Locate the cell with the specified text and output its (x, y) center coordinate. 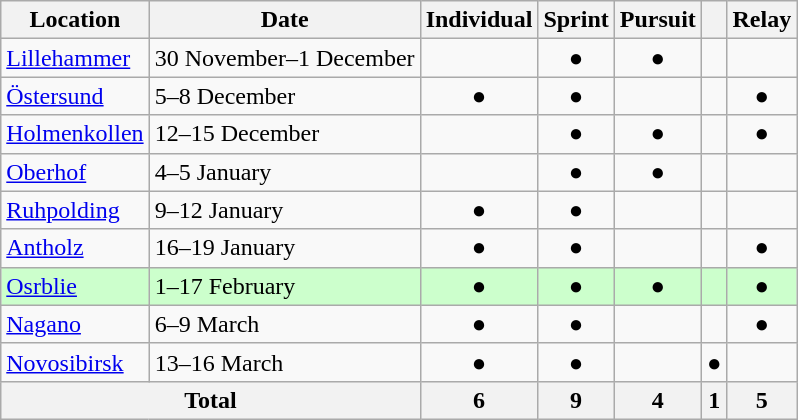
30 November–1 December (284, 58)
Lillehammer (75, 58)
Date (284, 20)
Holmenkollen (75, 134)
5–8 December (284, 96)
6 (479, 400)
6–9 March (284, 324)
Location (75, 20)
Sprint (576, 20)
Oberhof (75, 172)
4–5 January (284, 172)
Osrblie (75, 286)
Relay (762, 20)
16–19 January (284, 248)
Östersund (75, 96)
Antholz (75, 248)
9–12 January (284, 210)
Pursuit (658, 20)
Novosibirsk (75, 362)
Individual (479, 20)
4 (658, 400)
Total (210, 400)
12–15 December (284, 134)
5 (762, 400)
1 (714, 400)
Ruhpolding (75, 210)
13–16 March (284, 362)
Nagano (75, 324)
9 (576, 400)
1–17 February (284, 286)
